Scan for the cell matching the given text and deliver its [x, y] coordinate at center. 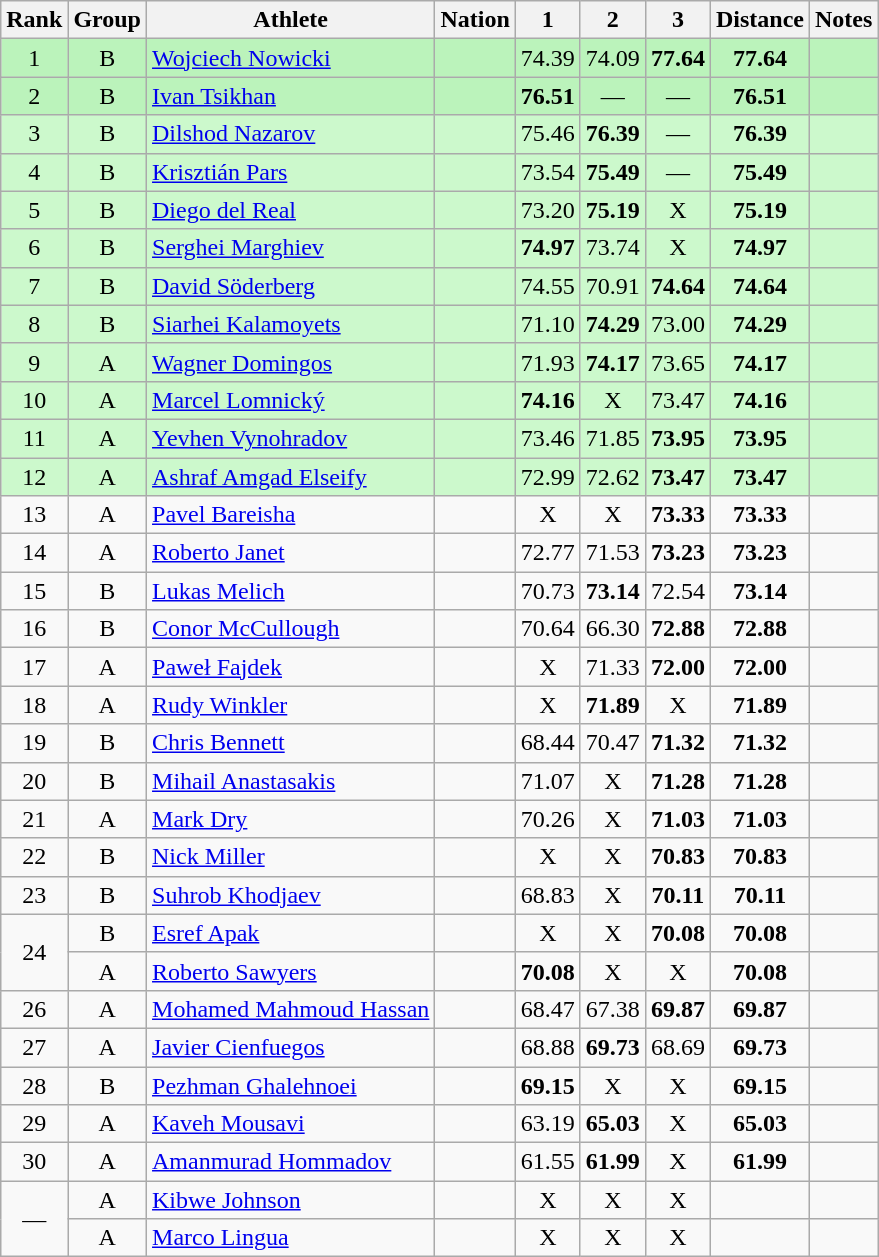
72.77 [548, 553]
66.30 [612, 629]
68.47 [548, 1009]
9 [34, 362]
73.46 [548, 438]
15 [34, 591]
Paweł Fajdek [291, 667]
20 [34, 781]
71.93 [548, 362]
6 [34, 248]
68.44 [548, 743]
Serghei Marghiev [291, 248]
22 [34, 857]
Chris Bennett [291, 743]
72.62 [612, 477]
Dilshod Nazarov [291, 134]
Rank [34, 20]
Ivan Tsikhan [291, 96]
70.64 [548, 629]
74.55 [548, 286]
74.39 [548, 58]
71.33 [612, 667]
Esref Apak [291, 933]
Nick Miller [291, 857]
29 [34, 1124]
Wagner Domingos [291, 362]
Mihail Anastasakis [291, 781]
14 [34, 553]
11 [34, 438]
Marcel Lomnický [291, 400]
Lukas Melich [291, 591]
Kibwe Johnson [291, 1200]
68.69 [678, 1047]
73.54 [548, 172]
12 [34, 477]
68.83 [548, 895]
21 [34, 819]
27 [34, 1047]
26 [34, 1009]
74.09 [612, 58]
Yevhen Vynohradov [291, 438]
61.55 [548, 1162]
Amanmurad Hommadov [291, 1162]
Distance [760, 20]
5 [34, 210]
24 [34, 952]
73.20 [548, 210]
Pezhman Ghalehnoei [291, 1085]
Krisztián Pars [291, 172]
71.07 [548, 781]
Roberto Janet [291, 553]
30 [34, 1162]
Mohamed Mahmoud Hassan [291, 1009]
67.38 [612, 1009]
71.85 [612, 438]
Suhrob Khodjaev [291, 895]
72.99 [548, 477]
4 [34, 172]
28 [34, 1085]
Athlete [291, 20]
Javier Cienfuegos [291, 1047]
David Söderberg [291, 286]
7 [34, 286]
70.73 [548, 591]
16 [34, 629]
Roberto Sawyers [291, 971]
Marco Lingua [291, 1238]
Kaveh Mousavi [291, 1124]
17 [34, 667]
8 [34, 324]
23 [34, 895]
Notes [844, 20]
Ashraf Amgad Elseify [291, 477]
63.19 [548, 1124]
10 [34, 400]
73.74 [612, 248]
71.10 [548, 324]
73.65 [678, 362]
Group [108, 20]
Nation [475, 20]
Siarhei Kalamoyets [291, 324]
71.53 [612, 553]
70.47 [612, 743]
19 [34, 743]
72.54 [678, 591]
75.46 [548, 134]
Pavel Bareisha [291, 515]
13 [34, 515]
73.00 [678, 324]
68.88 [548, 1047]
Mark Dry [291, 819]
Diego del Real [291, 210]
70.26 [548, 819]
70.91 [612, 286]
Conor McCullough [291, 629]
Rudy Winkler [291, 705]
Wojciech Nowicki [291, 58]
18 [34, 705]
